Extract the (x, y) coordinate from the center of the cell holding the provided text.  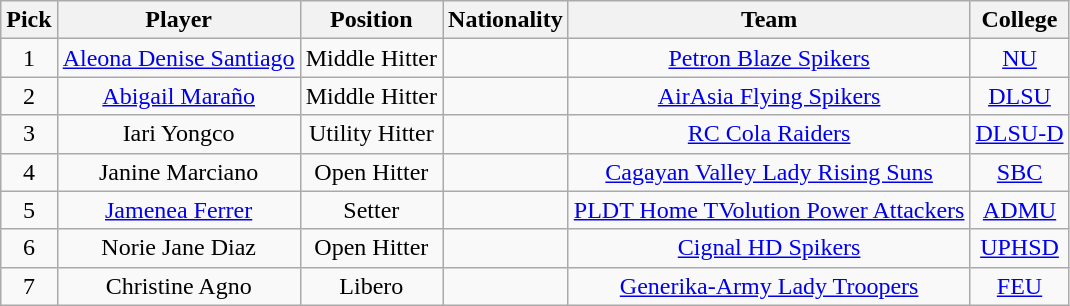
ADMU (1020, 210)
7 (29, 286)
Aleona Denise Santiago (178, 58)
Nationality (506, 20)
6 (29, 248)
Abigail Maraño (178, 96)
AirAsia Flying Spikers (769, 96)
5 (29, 210)
College (1020, 20)
4 (29, 172)
Libero (371, 286)
3 (29, 134)
Player (178, 20)
Cignal HD Spikers (769, 248)
Setter (371, 210)
Utility Hitter (371, 134)
RC Cola Raiders (769, 134)
PLDT Home TVolution Power Attackers (769, 210)
Generika-Army Lady Troopers (769, 286)
UPHSD (1020, 248)
Jamenea Ferrer (178, 210)
Position (371, 20)
Norie Jane Diaz (178, 248)
Cagayan Valley Lady Rising Suns (769, 172)
Janine Marciano (178, 172)
SBC (1020, 172)
DLSU-D (1020, 134)
Pick (29, 20)
Iari Yongco (178, 134)
Petron Blaze Spikers (769, 58)
1 (29, 58)
2 (29, 96)
Christine Agno (178, 286)
FEU (1020, 286)
Team (769, 20)
DLSU (1020, 96)
NU (1020, 58)
